Locate the cell with the specified text and output its (x, y) center coordinate. 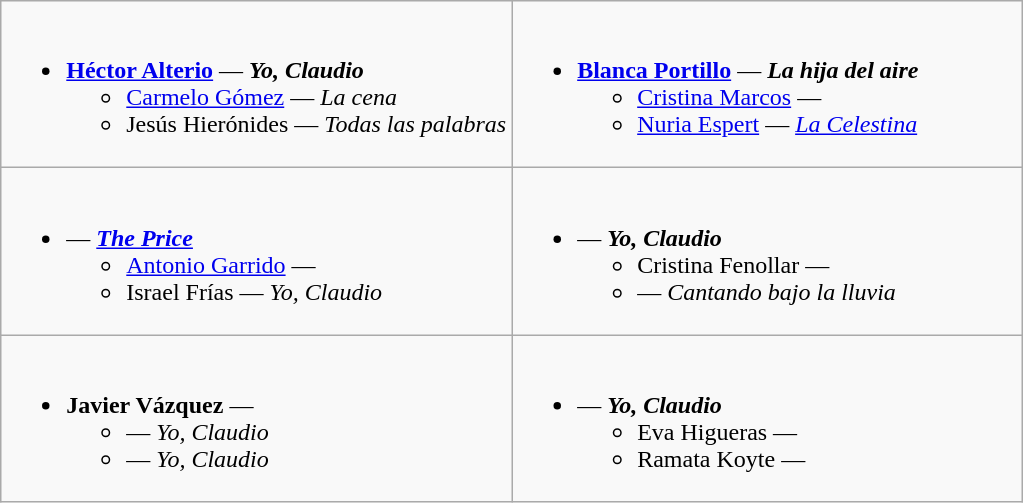
— Yo, ClaudioCristina Fenollar — — Cantando bajo la lluvia (768, 252)
— The PriceAntonio Garrido — Israel Frías — Yo, Claudio (256, 252)
Héctor Alterio — Yo, ClaudioCarmelo Gómez — La cenaJesús Hierónides — Todas las palabras (256, 84)
Javier Vázquez — — Yo, Claudio — Yo, Claudio (256, 418)
— Yo, ClaudioEva Higueras — Ramata Koyte — (768, 418)
Blanca Portillo — La hija del aireCristina Marcos — Nuria Espert — La Celestina (768, 84)
